Determine the (x, y) coordinate at the center of the cell enclosing the given text.  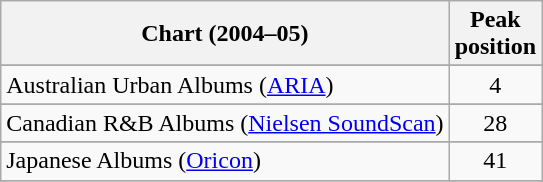
Canadian R&B Albums (Nielsen SoundScan) (225, 123)
28 (495, 123)
Australian Urban Albums (ARIA) (225, 85)
4 (495, 85)
Peakposition (495, 34)
41 (495, 161)
Japanese Albums (Oricon) (225, 161)
Chart (2004–05) (225, 34)
